Identify which cell holds the provided text, then report its [x, y] central coordinate. 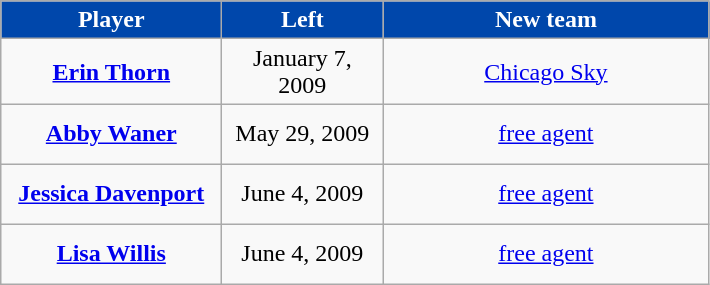
Jessica Davenport [112, 194]
Chicago Sky [546, 72]
May 29, 2009 [302, 134]
Player [112, 20]
January 7, 2009 [302, 72]
Erin Thorn [112, 72]
Abby Waner [112, 134]
New team [546, 20]
Left [302, 20]
Lisa Willis [112, 254]
